Pinpoint the cell where the given text exists, returning its (X, Y) midpoint coordinate. 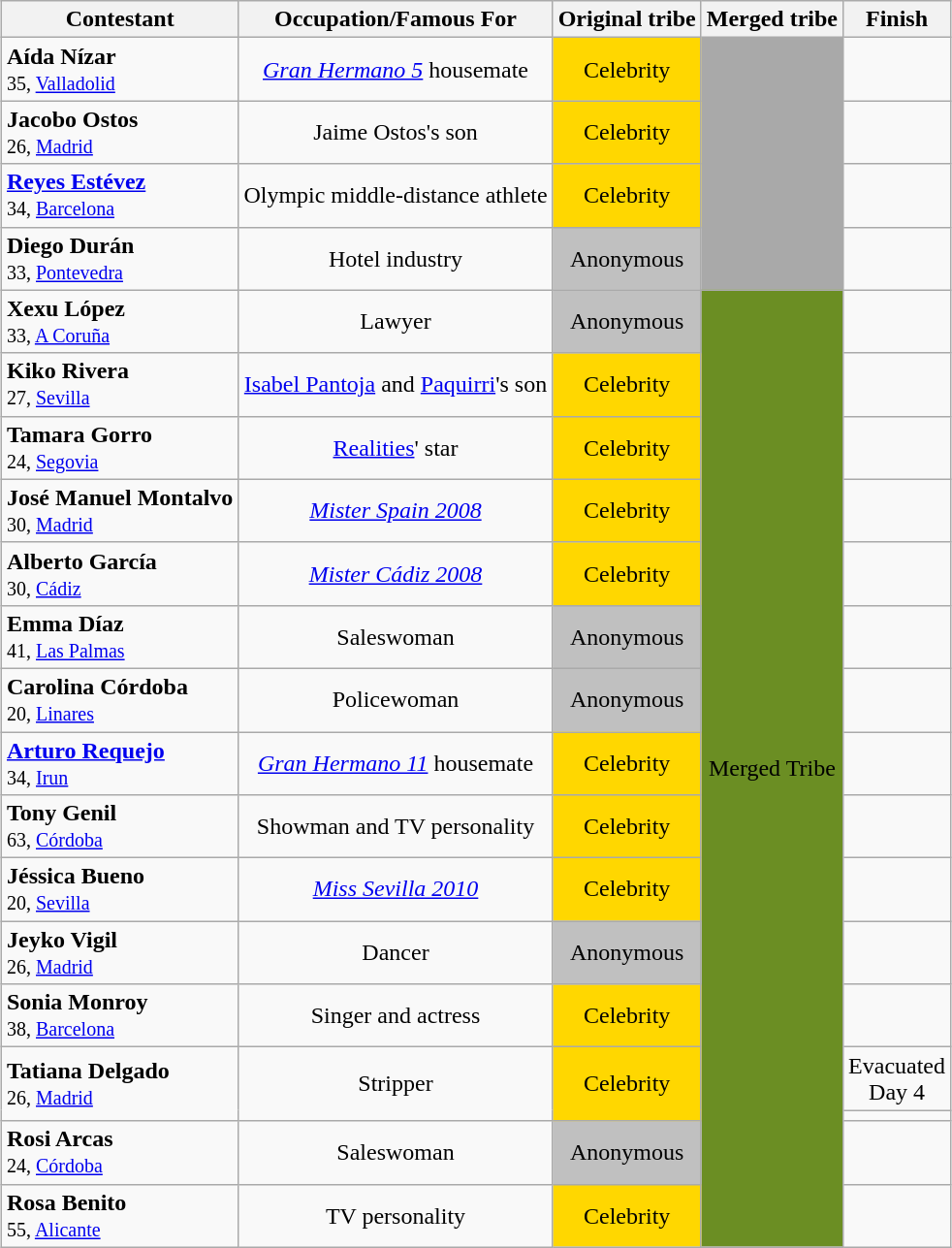
Aída Nízar35, Valladolid (119, 70)
Showman and TV personality (396, 826)
Original tribe (626, 19)
Jaime Ostos's son (396, 132)
Tatiana Delgado26, Madrid (119, 1084)
Alberto García30, Cádiz (119, 574)
Mister Cádiz 2008 (396, 574)
Isabel Pantoja and Paquirri's son (396, 384)
Gran Hermano 5 housemate (396, 70)
Jéssica Bueno20, Sevilla (119, 890)
Rosi Arcas24, Córdoba (119, 1152)
Emma Díaz41, Las Palmas (119, 636)
José Manuel Montalvo30, Madrid (119, 510)
Diego Durán33, Pontevedra (119, 258)
Policewoman (396, 700)
EvacuatedDay 4 (898, 1078)
Realities' star (396, 448)
Merged tribe (772, 19)
Jeyko Vigil26, Madrid (119, 952)
Arturo Requejo34, Irun (119, 762)
Merged Tribe (772, 768)
Dancer (396, 952)
Jacobo Ostos26, Madrid (119, 132)
Lawyer (396, 322)
Tamara Gorro24, Segovia (119, 448)
Xexu López33, A Coruña (119, 322)
Sonia Monroy38, Barcelona (119, 1016)
Olympic middle-distance athlete (396, 196)
Miss Sevilla 2010 (396, 890)
Contestant (119, 19)
Hotel industry (396, 258)
TV personality (396, 1216)
Kiko Rivera27, Sevilla (119, 384)
Mister Spain 2008 (396, 510)
Gran Hermano 11 housemate (396, 762)
Stripper (396, 1084)
Tony Genil63, Córdoba (119, 826)
Rosa Benito55, Alicante (119, 1216)
Finish (898, 19)
Singer and actress (396, 1016)
Occupation/Famous For (396, 19)
Carolina Córdoba20, Linares (119, 700)
Reyes Estévez34, Barcelona (119, 196)
